From the cell containing the given text, extract its center point as (X, Y) coordinate. 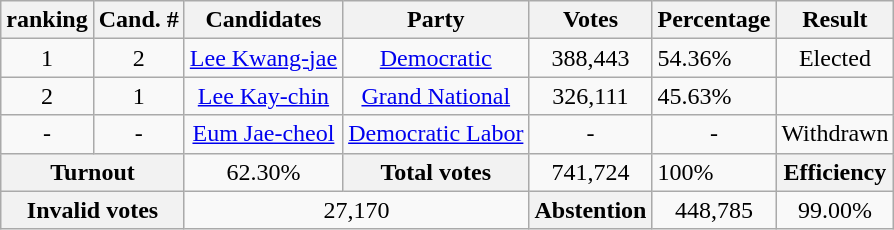
Result (835, 20)
741,724 (590, 172)
27,170 (356, 210)
Grand National (436, 96)
Elected (835, 58)
Lee Kwang-jae (263, 58)
100% (714, 172)
54.36% (714, 58)
ranking (47, 20)
45.63% (714, 96)
Candidates (263, 20)
Democratic (436, 58)
62.30% (263, 172)
Cand. # (138, 20)
Democratic Labor (436, 134)
Total votes (436, 172)
Withdrawn (835, 134)
Abstention (590, 210)
Party (436, 20)
Lee Kay-chin (263, 96)
Turnout (93, 172)
Efficiency (835, 172)
99.00% (835, 210)
Percentage (714, 20)
448,785 (714, 210)
Invalid votes (93, 210)
Votes (590, 20)
326,111 (590, 96)
Eum Jae-cheol (263, 134)
388,443 (590, 58)
